Pinpoint the cell where the given text exists, returning its (x, y) midpoint coordinate. 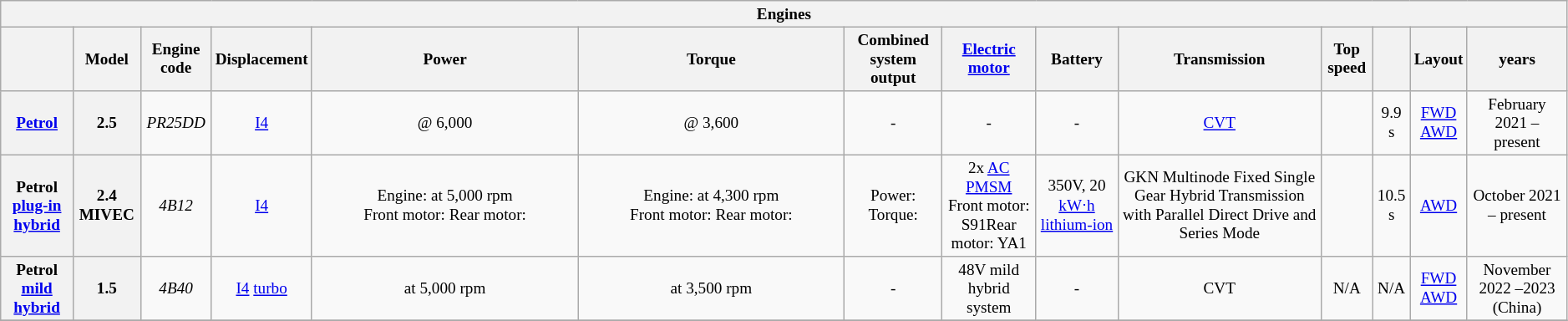
Petrol mild hybrid (37, 289)
I4 turbo (261, 289)
9.9 s (1392, 124)
Petrol plug-in hybrid (37, 206)
PR25DD (175, 124)
Torque (712, 59)
November 2022 –2023 (China) (1517, 289)
Model (107, 59)
Power: Torque: (894, 206)
AWD (1439, 206)
4B12 (175, 206)
Combined system output (894, 59)
Engines (784, 14)
Petrol (37, 124)
Engine code (175, 59)
10.5 s (1392, 206)
February 2021 – present (1517, 124)
350V, 20 kW⋅h lithium-ion (1077, 206)
4B40 (175, 289)
at 5,000 rpm (444, 289)
2.5 (107, 124)
Engine: at 4,300 rpmFront motor: Rear motor: (712, 206)
2.4 MIVEC (107, 206)
at 3,500 rpm (712, 289)
Engine: at 5,000 rpmFront motor: Rear motor: (444, 206)
Battery (1077, 59)
Electric motor (989, 59)
Top speed (1347, 59)
@ 3,600 (712, 124)
Power (444, 59)
Layout (1439, 59)
Displacement (261, 59)
Transmission (1220, 59)
October 2021 – present (1517, 206)
48V mild hybrid system (989, 289)
@ 6,000 (444, 124)
1.5 (107, 289)
2x AC PMSMFront motor: S91Rear motor: YA1 (989, 206)
years (1517, 59)
GKN Multinode Fixed Single Gear Hybrid Transmission with Parallel Direct Drive and Series Mode (1220, 206)
